Extract the [X, Y] coordinate from the center of the cell holding the provided text.  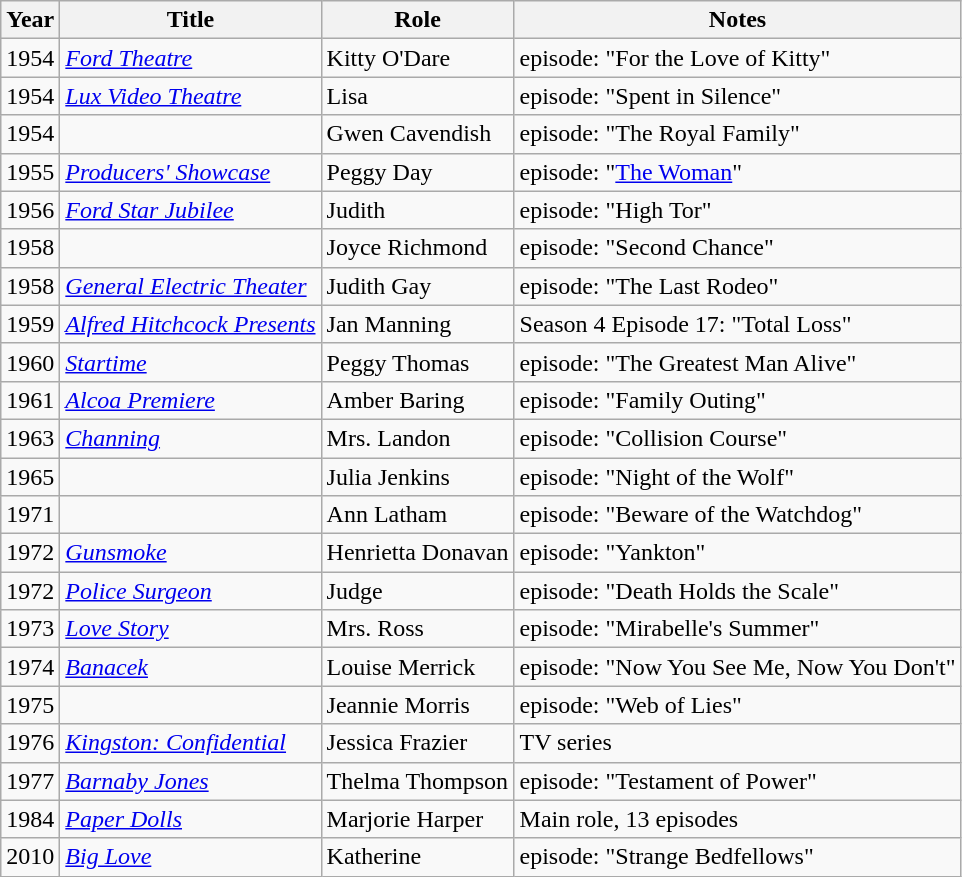
Love Story [190, 629]
episode: "Testament of Power" [738, 781]
Thelma Thompson [418, 781]
1984 [30, 819]
episode: "The Royal Family" [738, 134]
Judith Gay [418, 286]
episode: "Mirabelle's Summer" [738, 629]
Alcoa Premiere [190, 400]
1975 [30, 705]
Barnaby Jones [190, 781]
Mrs. Ross [418, 629]
Peggy Day [418, 172]
Jeannie Morris [418, 705]
1974 [30, 667]
episode: "Web of Lies" [738, 705]
2010 [30, 857]
Season 4 Episode 17: "Total Loss" [738, 324]
Gwen Cavendish [418, 134]
1976 [30, 743]
episode: "The Last Rodeo" [738, 286]
episode: "Death Holds the Scale" [738, 591]
Ford Star Jubilee [190, 210]
1961 [30, 400]
episode: "Collision Course" [738, 438]
Henrietta Donavan [418, 553]
Katherine [418, 857]
1960 [30, 362]
episode: "Strange Bedfellows" [738, 857]
Alfred Hitchcock Presents [190, 324]
General Electric Theater [190, 286]
Lux Video Theatre [190, 96]
Main role, 13 episodes [738, 819]
episode: "Second Chance" [738, 248]
Role [418, 20]
Notes [738, 20]
1956 [30, 210]
1963 [30, 438]
1977 [30, 781]
Gunsmoke [190, 553]
episode: "The Greatest Man Alive" [738, 362]
Louise Merrick [418, 667]
Banacek [190, 667]
Year [30, 20]
Joyce Richmond [418, 248]
Kingston: Confidential [190, 743]
Marjorie Harper [418, 819]
1973 [30, 629]
Title [190, 20]
Paper Dolls [190, 819]
Jessica Frazier [418, 743]
Jan Manning [418, 324]
TV series [738, 743]
1971 [30, 515]
Channing [190, 438]
episode: "Night of the Wolf" [738, 477]
Ann Latham [418, 515]
Judge [418, 591]
episode: "High Tor" [738, 210]
episode: "Spent in Silence" [738, 96]
episode: "Beware of the Watchdog" [738, 515]
Judith [418, 210]
Amber Baring [418, 400]
Producers' Showcase [190, 172]
1959 [30, 324]
episode: "For the Love of Kitty" [738, 58]
Ford Theatre [190, 58]
episode: "Family Outing" [738, 400]
Police Surgeon [190, 591]
episode: "The Woman" [738, 172]
Lisa [418, 96]
episode: "Now You See Me, Now You Don't" [738, 667]
Julia Jenkins [418, 477]
Kitty O'Dare [418, 58]
Startime [190, 362]
episode: "Yankton" [738, 553]
1965 [30, 477]
1955 [30, 172]
Mrs. Landon [418, 438]
Peggy Thomas [418, 362]
Big Love [190, 857]
